Provide the (X, Y) coordinate of the cell's center where the given text is located.  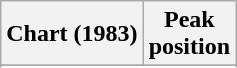
Chart (1983) (72, 34)
Peakposition (189, 34)
